For the text-containing cell, return its midpoint in [x, y] coordinate format. 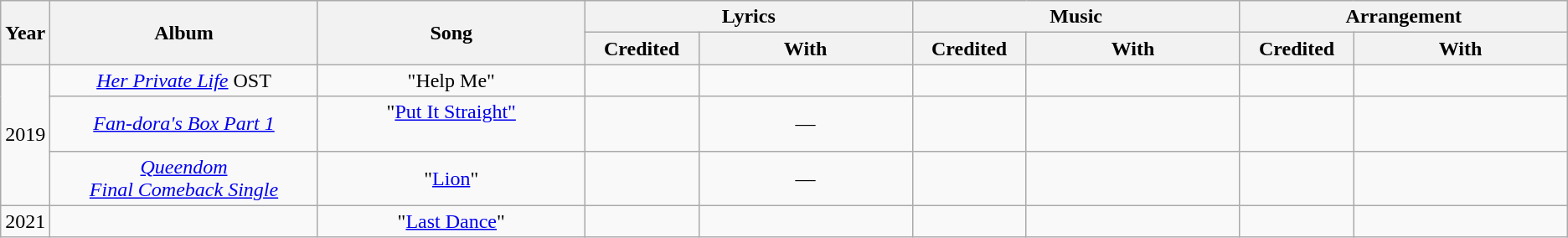
Lyrics [749, 17]
"Last Dance" [451, 221]
"Lion" [451, 178]
Song [451, 33]
QueendomFinal Comeback Single [184, 178]
Arrangement [1404, 17]
2021 [25, 221]
Music [1075, 17]
Year [25, 33]
"Put It Straight" [451, 124]
Album [184, 33]
Her Private Life OST [184, 80]
2019 [25, 135]
"Help Me" [451, 80]
Fan-dora's Box Part 1 [184, 124]
